Provide the [X, Y] coordinate of the cell's center where the given text is located.  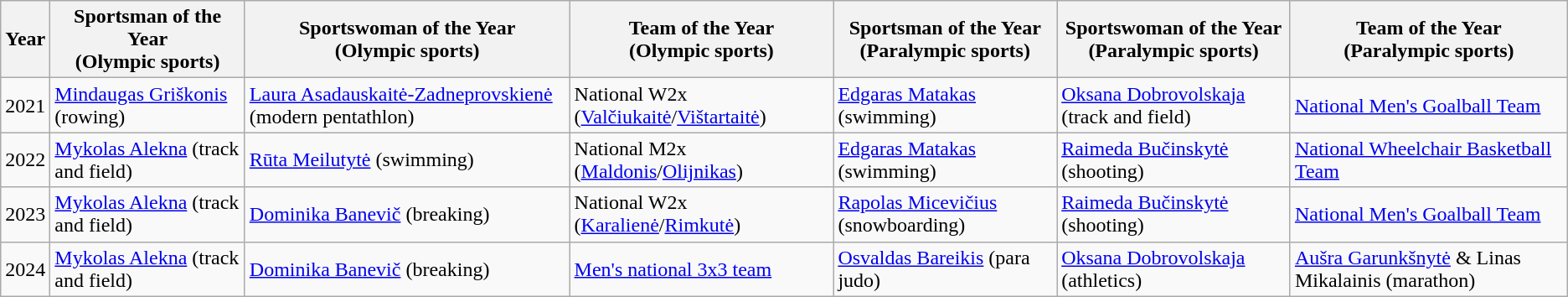
National W2x (Karalienė/Rimkutė) [702, 215]
Rapolas Micevičius (snowboarding) [945, 215]
Sportswoman of the Year(Olympic sports) [407, 39]
Oksana Dobrovolskaja (athletics) [1174, 268]
National Wheelchair Basketball Team [1429, 159]
Sportsman of the Year(Olympic sports) [147, 39]
Sportswoman of the Year(Paralympic sports) [1174, 39]
Rūta Meilutytė (swimming) [407, 159]
2023 [25, 215]
Men's national 3x3 team [702, 268]
Mindaugas Griškonis (rowing) [147, 106]
Team of the Year(Paralympic sports) [1429, 39]
Aušra Garunkšnytė & Linas Mikalainis (marathon) [1429, 268]
Year [25, 39]
2022 [25, 159]
Oksana Dobrovolskaja (track and field) [1174, 106]
Laura Asadauskaitė-Zadneprovskienė (modern pentathlon) [407, 106]
Osvaldas Bareikis (para judo) [945, 268]
Team of the Year(Olympic sports) [702, 39]
Sportsman of the Year(Paralympic sports) [945, 39]
National W2x (Valčiukaitė/Vištartaitė) [702, 106]
2021 [25, 106]
National M2x (Maldonis/Olijnikas) [702, 159]
2024 [25, 268]
